Detect which cell encompasses the target text, then output its (X, Y) center coordinate. 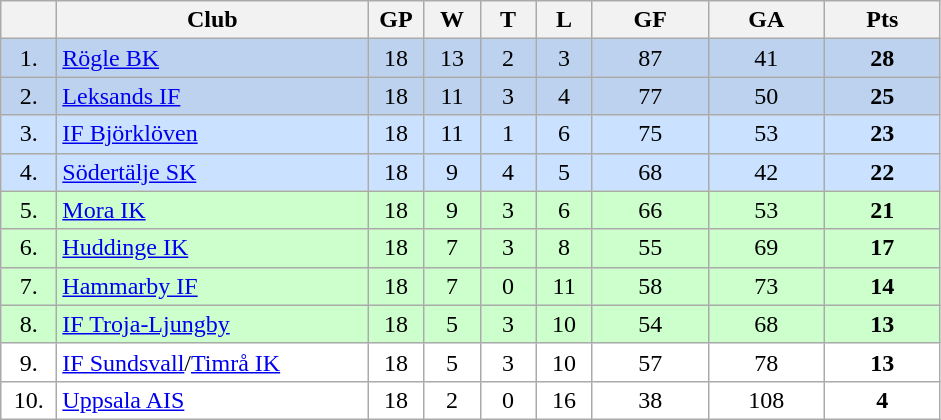
55 (650, 248)
Rögle BK (212, 58)
9. (29, 362)
2. (29, 96)
21 (882, 210)
Pts (882, 20)
16 (564, 400)
78 (766, 362)
28 (882, 58)
57 (650, 362)
66 (650, 210)
42 (766, 172)
IF Björklöven (212, 134)
75 (650, 134)
14 (882, 286)
10. (29, 400)
25 (882, 96)
50 (766, 96)
GA (766, 20)
W (452, 20)
L (564, 20)
41 (766, 58)
22 (882, 172)
GP (396, 20)
1. (29, 58)
GF (650, 20)
23 (882, 134)
1 (508, 134)
IF Sundsvall/Timrå IK (212, 362)
IF Troja-Ljungby (212, 324)
4. (29, 172)
5. (29, 210)
T (508, 20)
Mora IK (212, 210)
3. (29, 134)
Uppsala AIS (212, 400)
7. (29, 286)
108 (766, 400)
54 (650, 324)
38 (650, 400)
87 (650, 58)
77 (650, 96)
73 (766, 286)
69 (766, 248)
8. (29, 324)
17 (882, 248)
Hammarby IF (212, 286)
6. (29, 248)
Huddinge IK (212, 248)
8 (564, 248)
58 (650, 286)
Leksands IF (212, 96)
Club (212, 20)
Södertälje SK (212, 172)
